Identify which cell holds the provided text, then report its [X, Y] central coordinate. 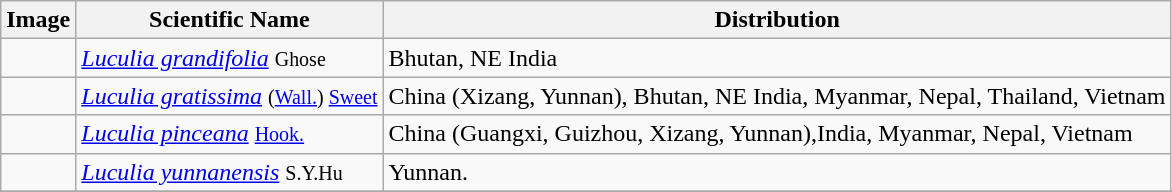
China (Guangxi, Guizhou, Xizang, Yunnan),India, Myanmar, Nepal, Vietnam [777, 134]
Image [38, 20]
Scientific Name [230, 20]
Luculia gratissima (Wall.) Sweet [230, 96]
Luculia yunnanensis S.Y.Hu [230, 172]
Bhutan, NE India [777, 58]
Yunnan. [777, 172]
Luculia pinceana Hook. [230, 134]
Distribution [777, 20]
Luculia grandifolia Ghose [230, 58]
China (Xizang, Yunnan), Bhutan, NE India, Myanmar, Nepal, Thailand, Vietnam [777, 96]
